Search for the cell housing the specified text and yield its (X, Y) center coordinate. 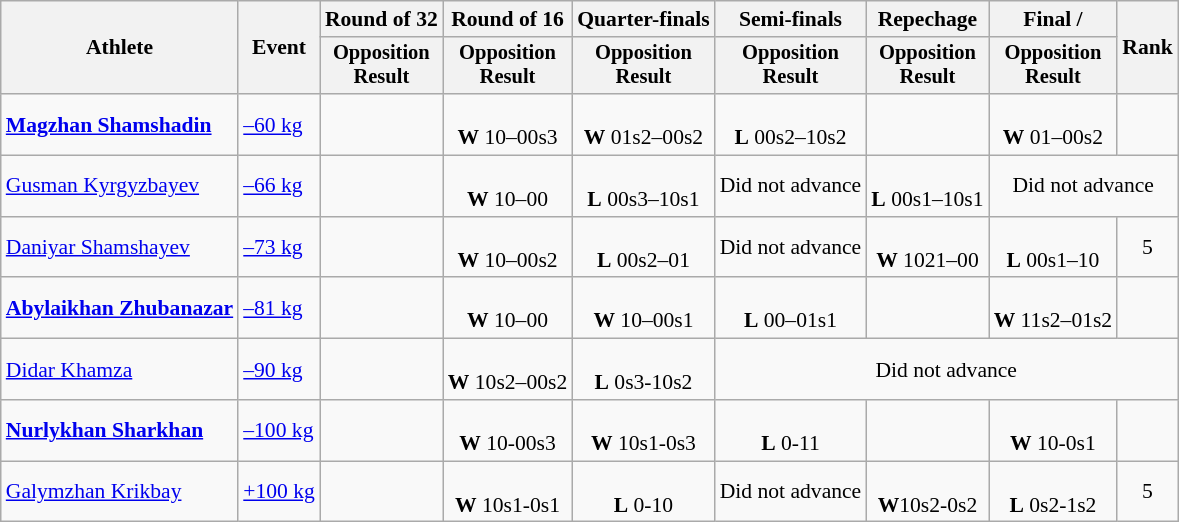
W 10s1-0s3 (643, 430)
W 01–00s2 (1054, 124)
Rank (1148, 48)
L 0-10 (643, 492)
Nurlykhan Sharkhan (120, 430)
L 00s2–10s2 (791, 124)
W 11s2–01s2 (1054, 308)
Abylaikhan Zhubanazar (120, 308)
Daniyar Shamshayev (120, 248)
Gusman Kyrgyzbayev (120, 186)
W 1021–00 (927, 248)
–100 kg (279, 430)
W 10–00s2 (508, 248)
L 00s2–01 (643, 248)
L 0-11 (791, 430)
W 10-0s1 (1054, 430)
Quarter-finals (643, 19)
L 0s2-1s2 (1054, 492)
Galymzhan Krikbay (120, 492)
Round of 32 (382, 19)
Athlete (120, 48)
Repechage (927, 19)
–90 kg (279, 370)
L 0s3-10s2 (643, 370)
L 00s3–10s1 (643, 186)
Round of 16 (508, 19)
Semi-finals (791, 19)
–73 kg (279, 248)
–60 kg (279, 124)
Magzhan Shamshadin (120, 124)
L 00s1–10s1 (927, 186)
+100 kg (279, 492)
W 01s2–00s2 (643, 124)
L 00s1–10 (1054, 248)
W 10-00s3 (508, 430)
–81 kg (279, 308)
Final / (1054, 19)
Didar Khamza (120, 370)
L 00–01s1 (791, 308)
–66 kg (279, 186)
W10s2-0s2 (927, 492)
Event (279, 48)
W 10s1-0s1 (508, 492)
W 10–00s1 (643, 308)
W 10–00s3 (508, 124)
W 10s2–00s2 (508, 370)
